Identify which cell holds the provided text, then report its [x, y] central coordinate. 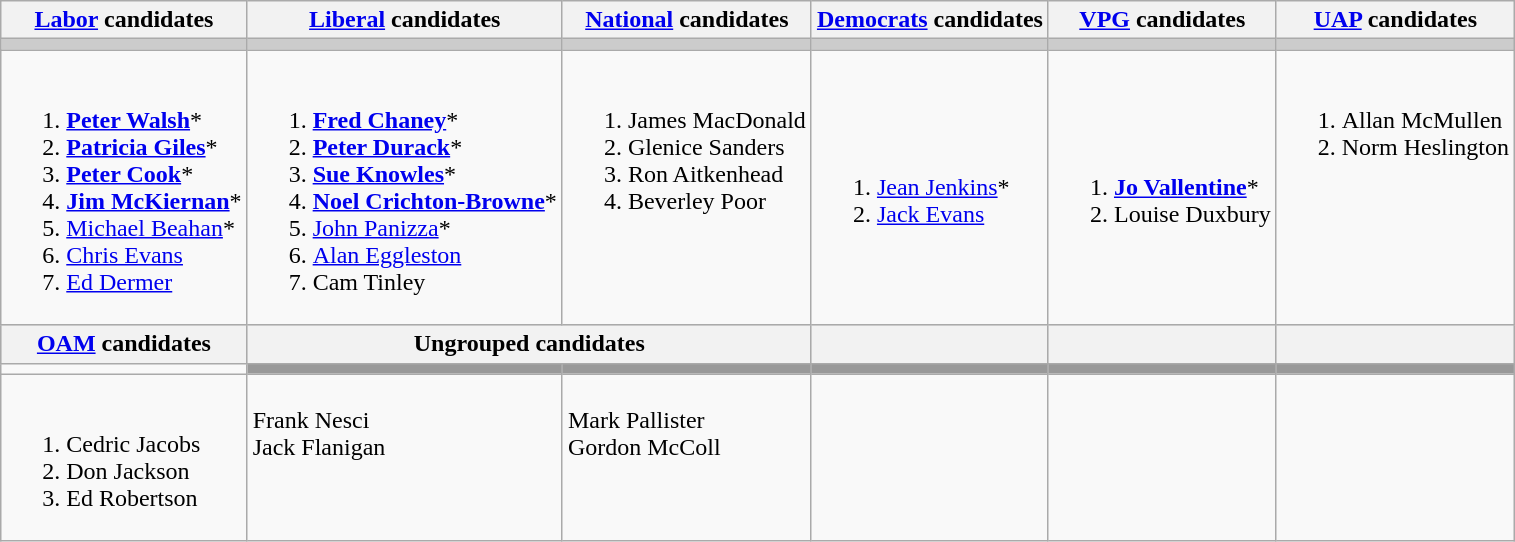
Liberal candidates [404, 20]
Democrats candidates [930, 20]
Jean Jenkins*Jack Evans [930, 188]
Allan McMullenNorm Heslington [1395, 188]
Frank Nesci Jack Flanigan [404, 458]
VPG candidates [1162, 20]
Ungrouped candidates [529, 344]
James MacDonaldGlenice SandersRon AitkenheadBeverley Poor [686, 188]
National candidates [686, 20]
Jo Vallentine*Louise Duxbury [1162, 188]
Mark Pallister Gordon McColl [686, 458]
OAM candidates [124, 344]
Fred Chaney*Peter Durack*Sue Knowles*Noel Crichton-Browne*John Panizza*Alan EgglestonCam Tinley [404, 188]
Peter Walsh*Patricia Giles*Peter Cook*Jim McKiernan*Michael Beahan*Chris EvansEd Dermer [124, 188]
Cedric JacobsDon JacksonEd Robertson [124, 458]
UAP candidates [1395, 20]
Labor candidates [124, 20]
